Return the [x, y] coordinate for the center point of the cell that contains the specified text.  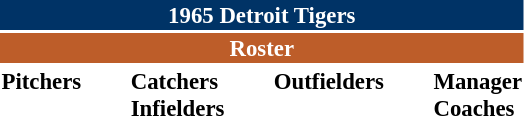
1965 Detroit Tigers [262, 15]
Roster [262, 48]
